Identify which cell holds the provided text, then report its [x, y] central coordinate. 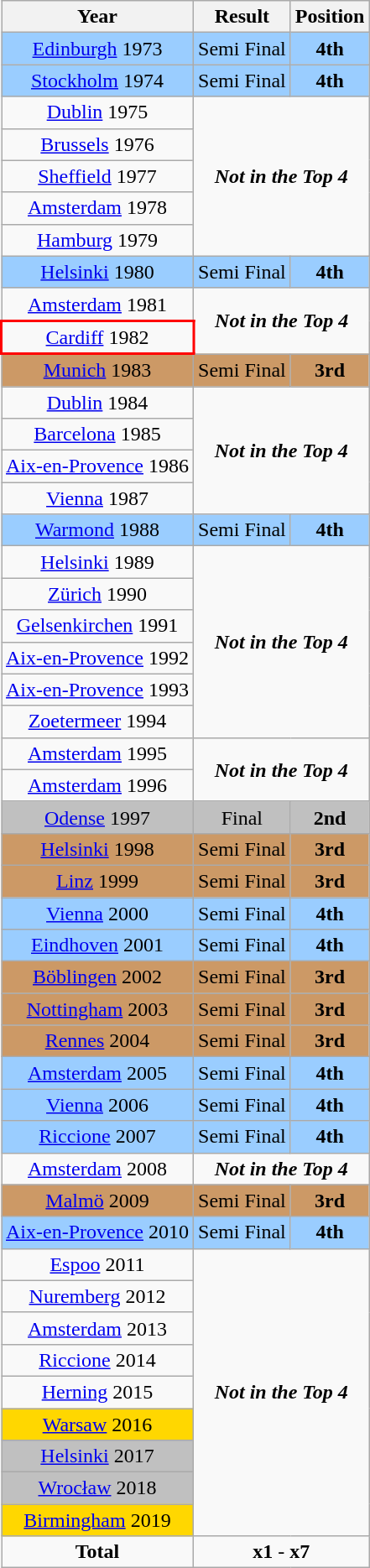
Hamburg 1979 [97, 240]
Final [242, 817]
Malmö 2009 [97, 1201]
Eindhoven 2001 [97, 945]
x1 - x7 [282, 1552]
Stockholm 1974 [97, 81]
Herning 2015 [97, 1392]
Riccione 2014 [97, 1360]
Year [97, 17]
Amsterdam 2005 [97, 1073]
Amsterdam 1995 [97, 753]
Espoo 2011 [97, 1264]
Riccione 2007 [97, 1137]
Vienna 2006 [97, 1105]
Warmond 1988 [97, 530]
Zoetermeer 1994 [97, 721]
Nottingham 2003 [97, 1009]
Helsinki 1980 [97, 272]
Odense 1997 [97, 817]
Total [97, 1552]
Dublin 1975 [97, 112]
Böblingen 2002 [97, 977]
Amsterdam 1996 [97, 785]
Aix-en-Provence 2010 [97, 1232]
Amsterdam 1978 [97, 208]
Amsterdam 2013 [97, 1328]
Aix-en-Provence 1993 [97, 690]
Zürich 1990 [97, 594]
Cardiff 1982 [97, 337]
Barcelona 1985 [97, 435]
Helsinki 2017 [97, 1456]
Birmingham 2019 [97, 1520]
Brussels 1976 [97, 144]
Result [242, 17]
2nd [330, 817]
Edinburgh 1973 [97, 49]
Helsinki 1989 [97, 562]
Warsaw 2016 [97, 1424]
Linz 1999 [97, 881]
Munich 1983 [97, 371]
Nuremberg 2012 [97, 1296]
Dublin 1984 [97, 402]
Aix-en-Provence 1986 [97, 466]
Amsterdam 1981 [97, 304]
Vienna 2000 [97, 914]
Vienna 1987 [97, 498]
Wrocław 2018 [97, 1488]
Sheffield 1977 [97, 176]
Rennes 2004 [97, 1041]
Amsterdam 2008 [97, 1169]
Gelsenkirchen 1991 [97, 626]
Position [330, 17]
Helsinki 1998 [97, 849]
Aix-en-Provence 1992 [97, 658]
